Capture the cell that displays the provided text and extract its (x, y) central coordinate. 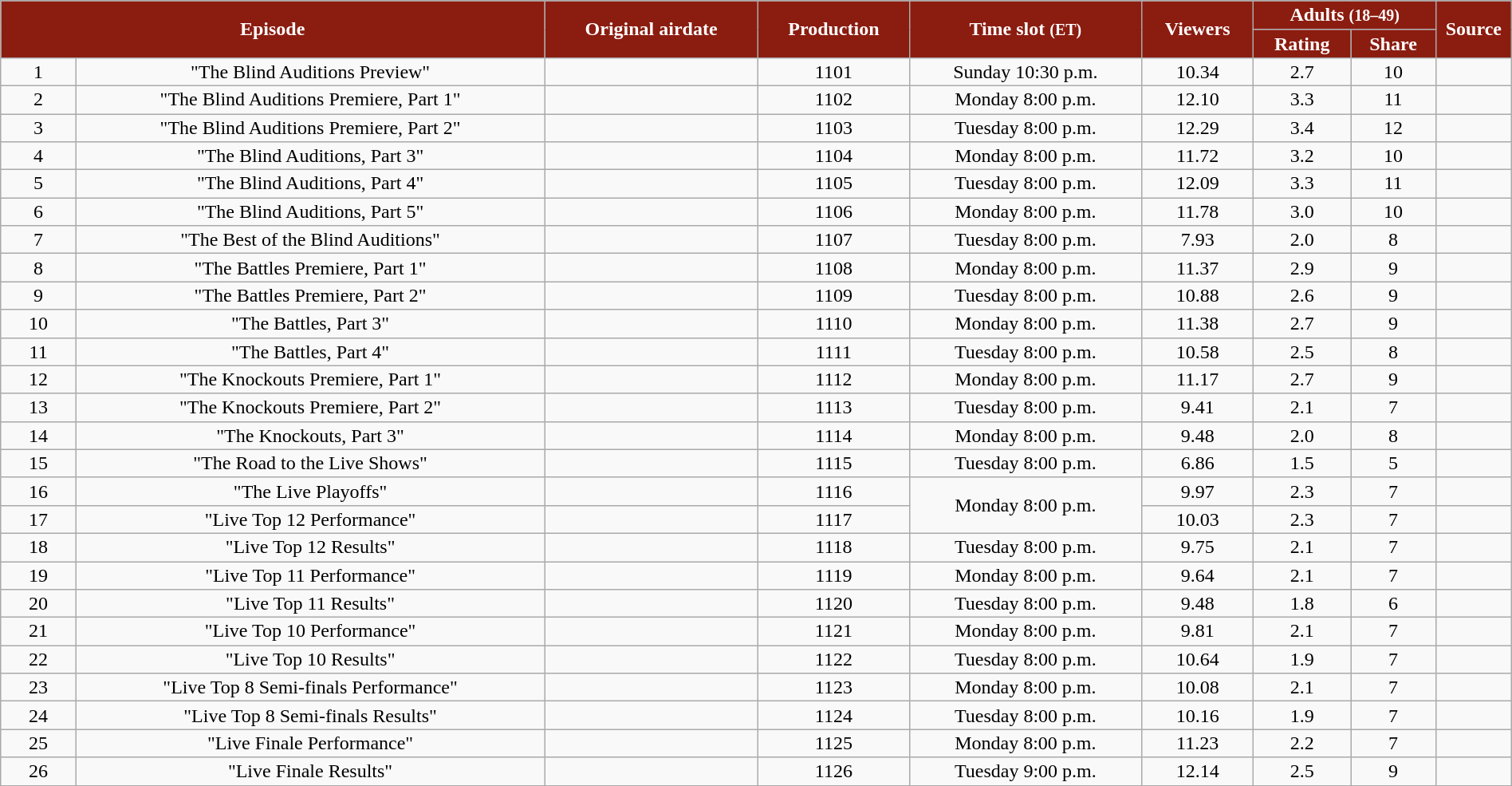
1.8 (1302, 603)
"The Battles, Part 4" (309, 351)
Episode (273, 30)
9.81 (1197, 632)
14 (38, 436)
"The Blind Auditions Preview" (309, 72)
1116 (834, 492)
1109 (834, 295)
10.34 (1197, 72)
"The Battles, Part 3" (309, 324)
1125 (834, 744)
1122 (834, 659)
3.0 (1302, 212)
10.64 (1197, 659)
12.29 (1197, 128)
1104 (834, 156)
"The Battles Premiere, Part 1" (309, 268)
"The Best of the Blind Auditions" (309, 239)
13 (38, 407)
2 (38, 99)
"The Blind Auditions, Part 3" (309, 156)
1 (38, 72)
7.93 (1197, 239)
Sunday 10:30 p.m. (1026, 72)
2.2 (1302, 744)
9.75 (1197, 547)
4 (38, 156)
1117 (834, 519)
6.86 (1197, 463)
1113 (834, 407)
21 (38, 632)
3 (38, 128)
9.97 (1197, 492)
"The Knockouts Premiere, Part 1" (309, 380)
12.10 (1197, 99)
1124 (834, 715)
Adults (18–49) (1345, 16)
1121 (834, 632)
15 (38, 463)
Rating (1302, 43)
11.37 (1197, 268)
10.16 (1197, 715)
12.14 (1197, 771)
"The Blind Auditions, Part 5" (309, 212)
Viewers (1197, 30)
22 (38, 659)
"The Road to the Live Shows" (309, 463)
1115 (834, 463)
1102 (834, 99)
"Live Finale Performance" (309, 744)
1112 (834, 380)
1110 (834, 324)
"Live Top 10 Results" (309, 659)
12.09 (1197, 184)
"Live Finale Results" (309, 771)
11.72 (1197, 156)
10.88 (1197, 295)
1108 (834, 268)
"The Blind Auditions Premiere, Part 2" (309, 128)
"Live Top 12 Performance" (309, 519)
"The Knockouts, Part 3" (309, 436)
"The Blind Auditions Premiere, Part 1" (309, 99)
10.03 (1197, 519)
"The Knockouts Premiere, Part 2" (309, 407)
"Live Top 10 Performance" (309, 632)
26 (38, 771)
11.38 (1197, 324)
19 (38, 576)
3.4 (1302, 128)
1126 (834, 771)
1103 (834, 128)
Tuesday 9:00 p.m. (1026, 771)
24 (38, 715)
1111 (834, 351)
2.9 (1302, 268)
18 (38, 547)
16 (38, 492)
1106 (834, 212)
9.64 (1197, 576)
1101 (834, 72)
1118 (834, 547)
11.23 (1197, 744)
"The Battles Premiere, Part 2" (309, 295)
11.78 (1197, 212)
1123 (834, 688)
Share (1394, 43)
"Live Top 11 Results" (309, 603)
"Live Top 8 Semi-finals Results" (309, 715)
"The Live Playoffs" (309, 492)
23 (38, 688)
1119 (834, 576)
Time slot (ET) (1026, 30)
1105 (834, 184)
11.17 (1197, 380)
"Live Top 11 Performance" (309, 576)
1107 (834, 239)
"The Blind Auditions, Part 4" (309, 184)
"Live Top 12 Results" (309, 547)
20 (38, 603)
"Live Top 8 Semi-finals Performance" (309, 688)
1.5 (1302, 463)
10.58 (1197, 351)
25 (38, 744)
1114 (834, 436)
10.08 (1197, 688)
2.6 (1302, 295)
3.2 (1302, 156)
Production (834, 30)
17 (38, 519)
Source (1474, 30)
1120 (834, 603)
Original airdate (652, 30)
9.41 (1197, 407)
